Output the (x, y) coordinate of the center of the cell containing the given text.  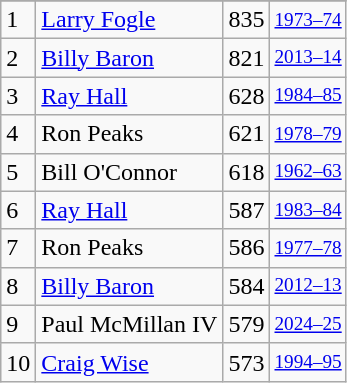
587 (246, 210)
621 (246, 134)
573 (246, 362)
3 (18, 96)
618 (246, 172)
821 (246, 58)
628 (246, 96)
Craig Wise (130, 362)
9 (18, 324)
7 (18, 248)
1978–79 (308, 134)
2024–25 (308, 324)
586 (246, 248)
1984–85 (308, 96)
5 (18, 172)
2012–13 (308, 286)
1994–95 (308, 362)
579 (246, 324)
Larry Fogle (130, 20)
1983–84 (308, 210)
1977–78 (308, 248)
Paul McMillan IV (130, 324)
584 (246, 286)
835 (246, 20)
10 (18, 362)
4 (18, 134)
2 (18, 58)
Bill O'Connor (130, 172)
2013–14 (308, 58)
1962–63 (308, 172)
1 (18, 20)
6 (18, 210)
1973–74 (308, 20)
8 (18, 286)
